Scan for the cell matching the given text and deliver its [X, Y] coordinate at center. 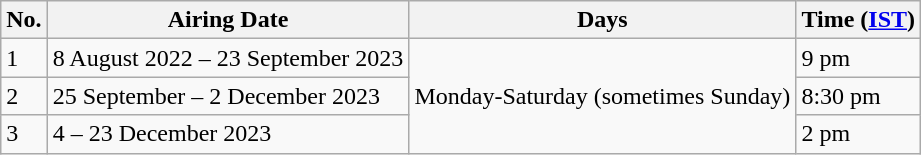
25 September – 2 December 2023 [228, 96]
Time (IST) [858, 20]
No. [24, 20]
Days [602, 20]
9 pm [858, 58]
1 [24, 58]
8 August 2022 – 23 September 2023 [228, 58]
8:30 pm [858, 96]
Monday-Saturday (sometimes Sunday) [602, 96]
Airing Date [228, 20]
2 pm [858, 134]
2 [24, 96]
4 – 23 December 2023 [228, 134]
3 [24, 134]
